Pinpoint the cell where the given text exists, returning its [X, Y] midpoint coordinate. 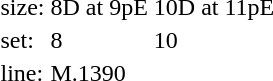
8 [99, 40]
